Extract the (x, y) coordinate from the center of the cell holding the provided text.  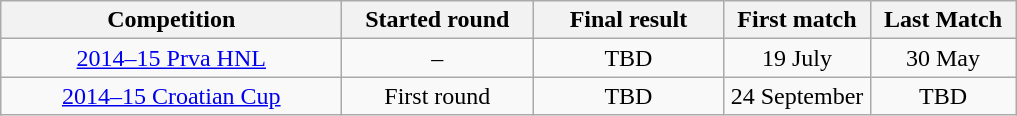
Final result (628, 20)
– (438, 58)
First round (438, 96)
19 July (797, 58)
Started round (438, 20)
Competition (172, 20)
2014–15 Prva HNL (172, 58)
30 May (943, 58)
2014–15 Croatian Cup (172, 96)
24 September (797, 96)
Last Match (943, 20)
First match (797, 20)
